Identify which cell holds the provided text, then report its [x, y] central coordinate. 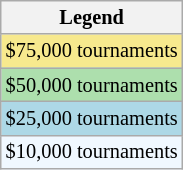
Legend [92, 17]
$25,000 tournaments [92, 118]
$75,000 tournaments [92, 51]
$10,000 tournaments [92, 152]
$50,000 tournaments [92, 85]
